Provide the (x, y) coordinate of the cell's center where the given text is located.  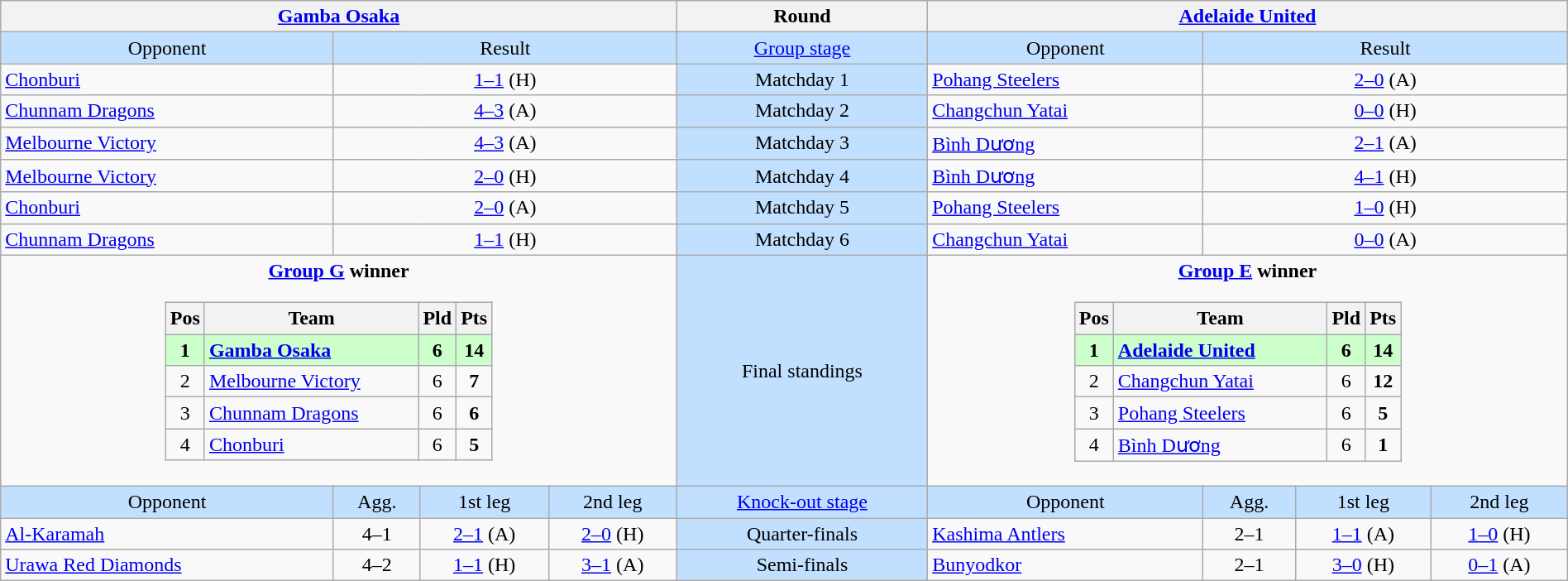
7 (475, 382)
Matchday 4 (802, 176)
Matchday 2 (802, 111)
4–1 (H) (1385, 176)
Matchday 6 (802, 239)
Matchday 1 (802, 79)
4–2 (377, 565)
12 (1383, 382)
Group E winner Pos Team Pld Pts 1 Adelaide United 6 14 2 Changchun Yatai 6 12 3 Pohang Steelers 6 5 4 Bình Dương 6 1 (1248, 371)
Kashima Antlers (1065, 534)
Al-Karamah (167, 534)
3–0 (H) (1363, 565)
Semi-finals (802, 565)
Group G winner Pos Team Pld Pts 1 Gamba Osaka 6 14 2 Melbourne Victory 6 7 3 Chunnam Dragons 6 6 4 Chonburi 6 5 (339, 371)
Knock-out stage (802, 502)
Urawa Red Diamonds (167, 565)
3–1 (A) (612, 565)
Matchday 5 (802, 208)
Group stage (802, 48)
Quarter-finals (802, 534)
Final standings (802, 371)
Round (802, 17)
0–0 (H) (1385, 111)
0–1 (A) (1500, 565)
0–0 (A) (1385, 239)
1–1 (A) (1363, 534)
Matchday 3 (802, 143)
Bunyodkor (1065, 565)
4–1 (377, 534)
